Return (X, Y) of the center of cell containing provided text 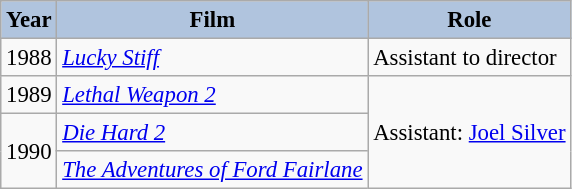
1990 (29, 152)
The Adventures of Ford Fairlane (212, 170)
1988 (29, 58)
Assistant to director (470, 58)
Die Hard 2 (212, 133)
Year (29, 20)
Lethal Weapon 2 (212, 95)
Lucky Stiff (212, 58)
1989 (29, 95)
Film (212, 20)
Assistant: Joel Silver (470, 132)
Role (470, 20)
